Scan for the cell matching the given text and deliver its (x, y) coordinate at center. 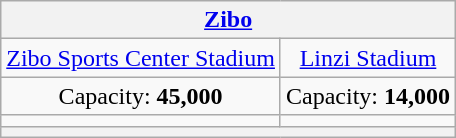
Zibo (228, 20)
Zibo Sports Center Stadium (141, 58)
Capacity: 14,000 (368, 96)
Capacity: 45,000 (141, 96)
Linzi Stadium (368, 58)
